Return (X, Y) of the center of cell containing provided text 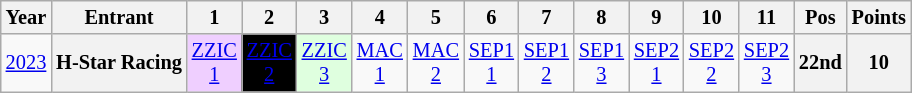
SEP23 (766, 63)
SEP21 (656, 63)
9 (656, 17)
Entrant (119, 17)
11 (766, 17)
SEP13 (602, 63)
Points (879, 17)
ZZIC3 (324, 63)
8 (602, 17)
5 (436, 17)
SEP11 (492, 63)
SEP22 (712, 63)
ZZIC2 (270, 63)
2 (270, 17)
MAC1 (380, 63)
Pos (820, 17)
Year (26, 17)
22nd (820, 63)
4 (380, 17)
ZZIC1 (214, 63)
1 (214, 17)
H-Star Racing (119, 63)
2023 (26, 63)
7 (546, 17)
SEP12 (546, 63)
6 (492, 17)
MAC2 (436, 63)
3 (324, 17)
